Search for the cell housing the specified text and yield its [X, Y] center coordinate. 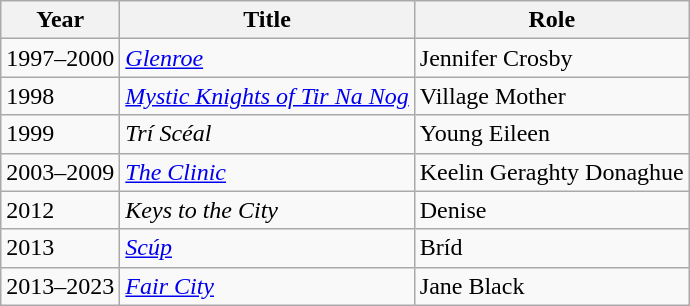
Keelin Geraghty Donaghue [552, 172]
Title [267, 20]
Jennifer Crosby [552, 58]
Village Mother [552, 96]
Scúp [267, 248]
Bríd [552, 248]
1998 [60, 96]
Trí Scéal [267, 134]
2003–2009 [60, 172]
2012 [60, 210]
Glenroe [267, 58]
The Clinic [267, 172]
1997–2000 [60, 58]
2013–2023 [60, 286]
Role [552, 20]
Fair City [267, 286]
Keys to the City [267, 210]
Denise [552, 210]
Jane Black [552, 286]
Young Eileen [552, 134]
2013 [60, 248]
Year [60, 20]
1999 [60, 134]
Mystic Knights of Tir Na Nog [267, 96]
